Search for the cell housing the specified text and yield its [x, y] center coordinate. 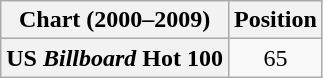
65 [276, 58]
US Billboard Hot 100 [115, 58]
Chart (2000–2009) [115, 20]
Position [276, 20]
